Scan for the cell matching the given text and deliver its (x, y) coordinate at center. 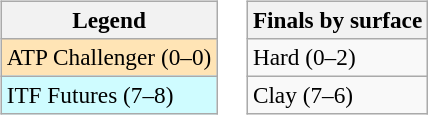
Legend (108, 20)
Finals by surface (337, 20)
Hard (0–2) (337, 57)
ATP Challenger (0–0) (108, 57)
Clay (7–6) (337, 95)
ITF Futures (7–8) (108, 95)
